For the text-containing cell, return its midpoint in [X, Y] coordinate format. 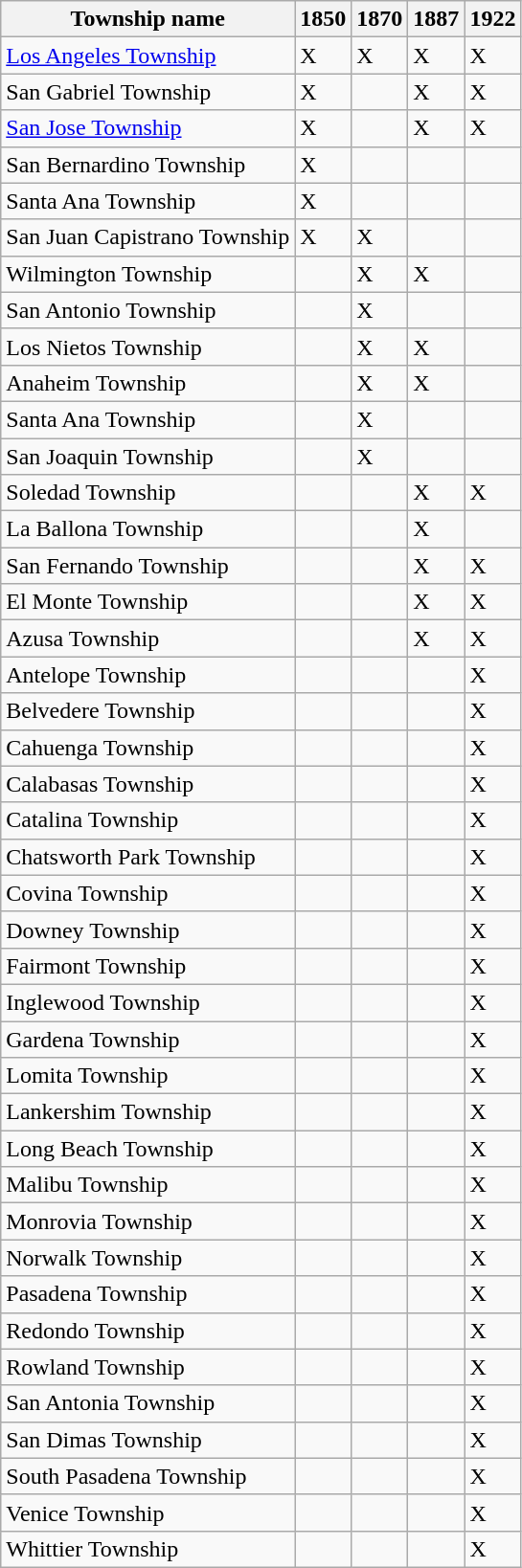
1922 [492, 19]
San Juan Capistrano Township [148, 237]
San Antonia Township [148, 1403]
Soledad Township [148, 493]
La Ballona Township [148, 529]
Covina Township [148, 893]
San Dimas Township [148, 1440]
Venice Township [148, 1512]
Rowland Township [148, 1367]
1887 [437, 19]
Calabasas Township [148, 784]
Malibu Township [148, 1185]
Whittier Township [148, 1549]
Downey Township [148, 930]
Township name [148, 19]
Lomita Township [148, 1076]
Inglewood Township [148, 1002]
San Joaquin Township [148, 457]
Fairmont Township [148, 966]
Pasadena Township [148, 1294]
Antelope Township [148, 675]
Redondo Township [148, 1331]
San Gabriel Township [148, 92]
1870 [379, 19]
1850 [324, 19]
El Monte Township [148, 602]
Wilmington Township [148, 274]
Norwalk Township [148, 1258]
Los Angeles Township [148, 56]
South Pasadena Township [148, 1476]
Chatsworth Park Township [148, 857]
Los Nietos Township [148, 347]
Anaheim Township [148, 383]
Cahuenga Township [148, 748]
Belvedere Township [148, 711]
Lankershim Township [148, 1112]
San Bernardino Township [148, 165]
San Antonio Township [148, 310]
Monrovia Township [148, 1221]
Gardena Township [148, 1039]
San Jose Township [148, 128]
Azusa Township [148, 638]
Catalina Township [148, 820]
San Fernando Township [148, 566]
Long Beach Township [148, 1149]
